Search for the cell housing the specified text and yield its (X, Y) center coordinate. 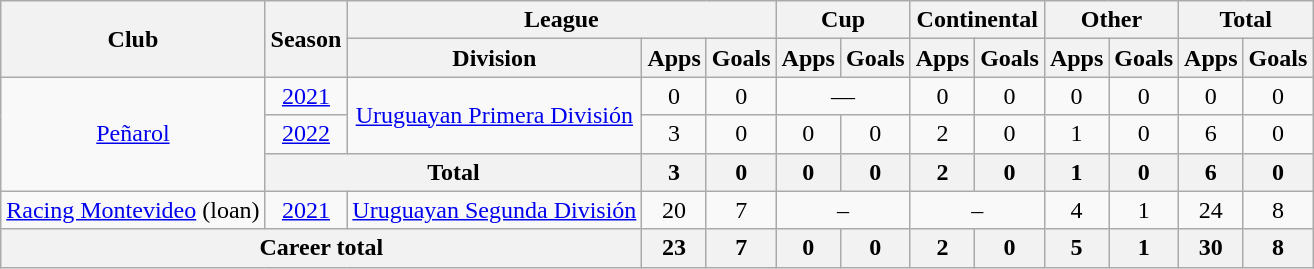
Uruguayan Segunda División (494, 210)
Uruguayan Primera División (494, 115)
20 (674, 210)
23 (674, 248)
5 (1076, 248)
24 (1211, 210)
30 (1211, 248)
2022 (306, 134)
— (843, 96)
Peñarol (133, 134)
4 (1076, 210)
Racing Montevideo (loan) (133, 210)
League (562, 20)
Cup (843, 20)
Continental (977, 20)
Career total (322, 248)
Season (306, 39)
Division (494, 58)
Club (133, 39)
Other (1111, 20)
